For the text-containing cell, return its midpoint in (X, Y) coordinate format. 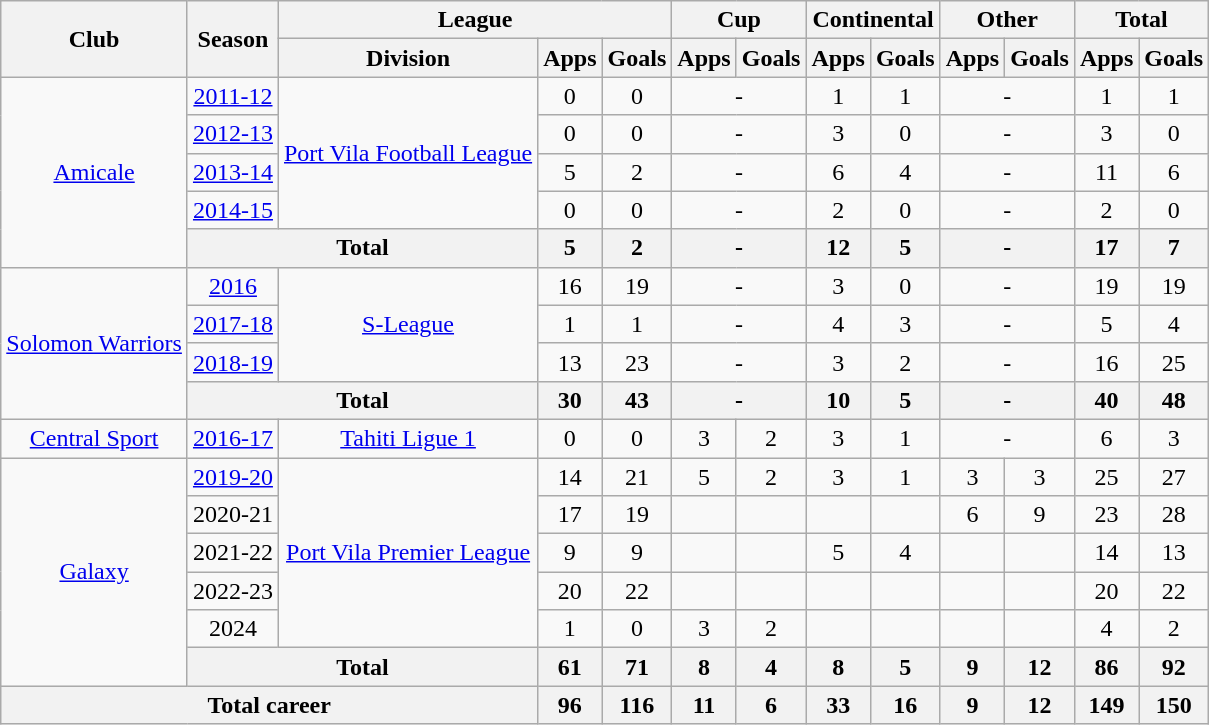
Total career (270, 705)
2011-12 (232, 96)
S-League (408, 324)
86 (1106, 667)
2024 (232, 629)
43 (637, 400)
Port Vila Premier League (408, 553)
30 (570, 400)
96 (570, 705)
2014-15 (232, 210)
2022-23 (232, 591)
Port Vila Football League (408, 153)
Other (1007, 20)
21 (637, 477)
116 (637, 705)
Tahiti Ligue 1 (408, 438)
Continental (873, 20)
Amicale (94, 172)
2012-13 (232, 134)
2016-17 (232, 438)
2017-18 (232, 324)
2019-20 (232, 477)
Season (232, 39)
40 (1106, 400)
Central Sport (94, 438)
Cup (739, 20)
149 (1106, 705)
33 (838, 705)
27 (1174, 477)
Galaxy (94, 572)
7 (1174, 248)
Solomon Warriors (94, 343)
Division (408, 58)
2013-14 (232, 172)
League (474, 20)
Club (94, 39)
71 (637, 667)
10 (838, 400)
92 (1174, 667)
150 (1174, 705)
48 (1174, 400)
61 (570, 667)
28 (1174, 515)
2016 (232, 286)
2018-19 (232, 362)
2020-21 (232, 515)
2021-22 (232, 553)
